Scan for the cell matching the given text and deliver its [x, y] coordinate at center. 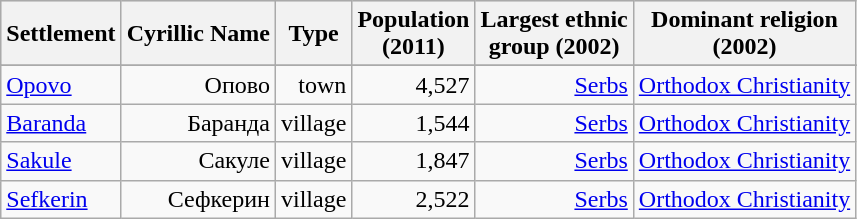
2,522 [414, 199]
4,527 [414, 85]
Баранда [198, 123]
Baranda [61, 123]
Sakule [61, 161]
Settlement [61, 34]
Population(2011) [414, 34]
Opovo [61, 85]
Sefkerin [61, 199]
Сакуле [198, 161]
Сефкерин [198, 199]
Largest ethnicgroup (2002) [554, 34]
Опово [198, 85]
Cyrillic Name [198, 34]
Type [313, 34]
1,544 [414, 123]
1,847 [414, 161]
town [313, 85]
Dominant religion(2002) [744, 34]
